Locate the cell with the specified text and output its [x, y] center coordinate. 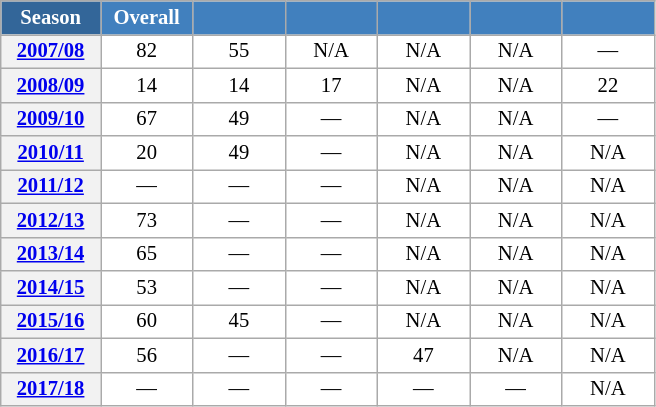
2007/08 [51, 51]
2013/14 [51, 254]
2010/11 [51, 153]
56 [146, 355]
2014/15 [51, 287]
2016/17 [51, 355]
45 [239, 321]
22 [608, 85]
20 [146, 153]
Overall [146, 17]
17 [331, 85]
2009/10 [51, 119]
67 [146, 119]
2011/12 [51, 186]
2008/09 [51, 85]
60 [146, 321]
2017/18 [51, 389]
2012/13 [51, 220]
65 [146, 254]
Season [51, 17]
53 [146, 287]
47 [423, 355]
55 [239, 51]
2015/16 [51, 321]
82 [146, 51]
73 [146, 220]
